Find where the given text appears and provide that cell's center as (x, y) coordinate. 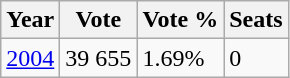
2004 (30, 58)
Seats (256, 20)
Vote % (180, 20)
1.69% (180, 58)
Vote (98, 20)
Year (30, 20)
0 (256, 58)
39 655 (98, 58)
